Search for the cell housing the specified text and yield its (x, y) center coordinate. 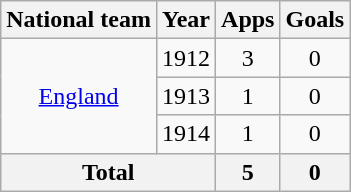
Total (108, 172)
Year (186, 20)
Goals (315, 20)
England (79, 96)
5 (248, 172)
Apps (248, 20)
National team (79, 20)
3 (248, 58)
1913 (186, 96)
1914 (186, 134)
1912 (186, 58)
